Pinpoint the cell where the given text exists, returning its (X, Y) midpoint coordinate. 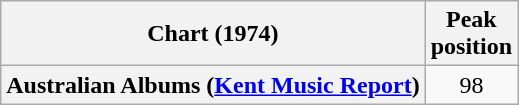
Australian Albums (Kent Music Report) (213, 85)
Chart (1974) (213, 34)
Peakposition (471, 34)
98 (471, 85)
